Provide the (X, Y) coordinate of the cell's center where the given text is located.  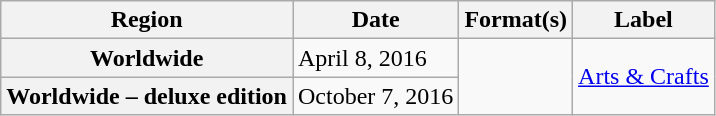
Worldwide (147, 58)
Arts & Crafts (644, 77)
Worldwide – deluxe edition (147, 96)
Date (375, 20)
Label (644, 20)
October 7, 2016 (375, 96)
Format(s) (516, 20)
April 8, 2016 (375, 58)
Region (147, 20)
